Find where the given text appears and provide that cell's center as [x, y] coordinate. 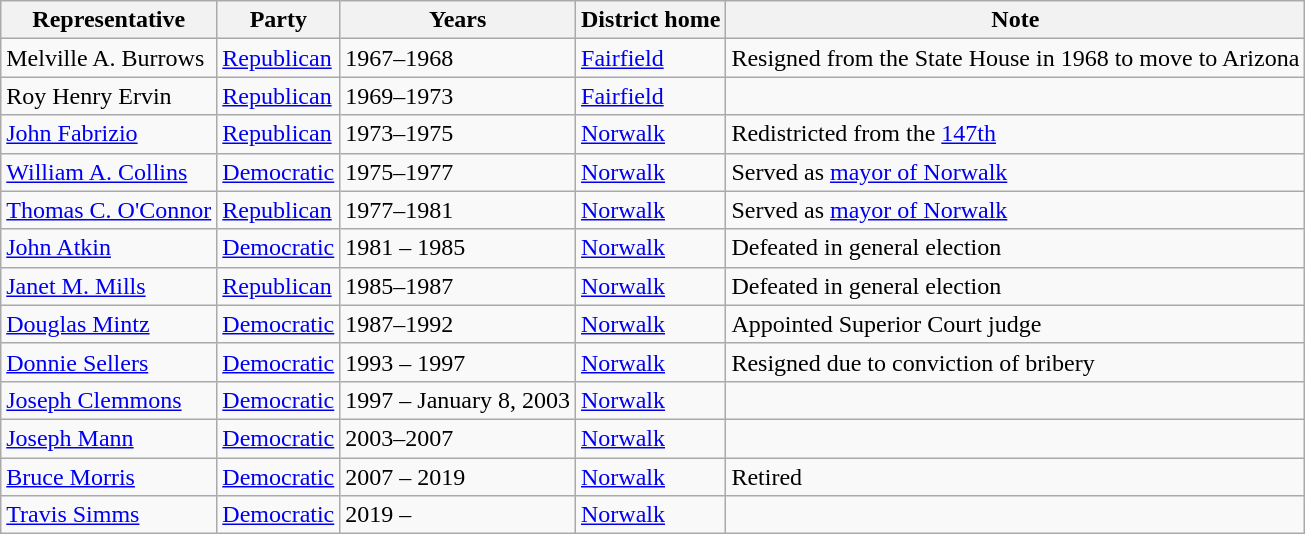
Resigned due to conviction of bribery [1016, 362]
Retired [1016, 477]
1967–1968 [458, 58]
1981 – 1985 [458, 248]
Joseph Clemmons [109, 400]
John Atkin [109, 248]
Appointed Superior Court judge [1016, 324]
Melville A. Burrows [109, 58]
1993 – 1997 [458, 362]
Resigned from the State House in 1968 to move to Arizona [1016, 58]
Janet M. Mills [109, 286]
1987–1992 [458, 324]
Bruce Morris [109, 477]
1985–1987 [458, 286]
Donnie Sellers [109, 362]
2007 – 2019 [458, 477]
William A. Collins [109, 172]
1997 – January 8, 2003 [458, 400]
Representative [109, 20]
1975–1977 [458, 172]
District home [651, 20]
2003–2007 [458, 438]
Party [278, 20]
Thomas C. O'Connor [109, 210]
John Fabrizio [109, 134]
1977–1981 [458, 210]
Roy Henry Ervin [109, 96]
Note [1016, 20]
1969–1973 [458, 96]
Douglas Mintz [109, 324]
Travis Simms [109, 515]
1973–1975 [458, 134]
Years [458, 20]
Joseph Mann [109, 438]
2019 – [458, 515]
Redistricted from the 147th [1016, 134]
